Extract the (X, Y) coordinate from the center of the cell holding the provided text.  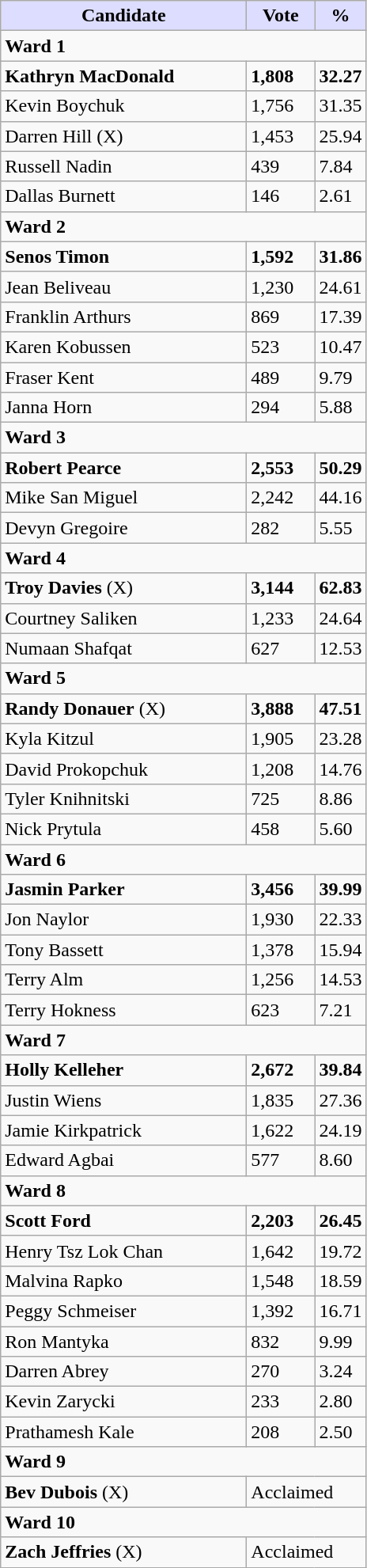
Jean Beliveau (123, 287)
294 (281, 408)
1,592 (281, 256)
Ward 10 (183, 1522)
32.27 (340, 76)
16.71 (340, 1311)
8.60 (340, 1160)
Devyn Gregoire (123, 528)
282 (281, 528)
439 (281, 166)
Courtney Saliken (123, 618)
Jamie Kirkpatrick (123, 1130)
1,453 (281, 136)
18.59 (340, 1281)
26.45 (340, 1221)
Prathamesh Kale (123, 1432)
Bev Dubois (X) (123, 1492)
577 (281, 1160)
Jasmin Parker (123, 890)
39.84 (340, 1070)
39.99 (340, 890)
50.29 (340, 468)
31.86 (340, 256)
7.21 (340, 1010)
Justin Wiens (123, 1100)
2,553 (281, 468)
% (340, 16)
208 (281, 1432)
Ward 2 (183, 226)
Troy Davies (X) (123, 588)
Janna Horn (123, 408)
Malvina Rapko (123, 1281)
Numaan Shafqat (123, 648)
5.55 (340, 528)
1,905 (281, 738)
23.28 (340, 738)
5.60 (340, 829)
24.19 (340, 1130)
2.61 (340, 196)
47.51 (340, 708)
1,233 (281, 618)
9.99 (340, 1342)
Robert Pearce (123, 468)
2,672 (281, 1070)
15.94 (340, 950)
25.94 (340, 136)
Kyla Kitzul (123, 738)
869 (281, 317)
3,144 (281, 588)
Karen Kobussen (123, 347)
1,256 (281, 980)
1,378 (281, 950)
Terry Hokness (123, 1010)
233 (281, 1402)
7.84 (340, 166)
Ward 3 (183, 438)
Peggy Schmeiser (123, 1311)
Ward 1 (183, 46)
627 (281, 648)
458 (281, 829)
1,622 (281, 1130)
5.88 (340, 408)
Ward 7 (183, 1040)
Franklin Arthurs (123, 317)
2,242 (281, 498)
Tyler Knihnitski (123, 799)
523 (281, 347)
10.47 (340, 347)
24.64 (340, 618)
3,888 (281, 708)
1,548 (281, 1281)
8.86 (340, 799)
1,756 (281, 106)
1,808 (281, 76)
146 (281, 196)
Darren Hill (X) (123, 136)
Senos Timon (123, 256)
1,930 (281, 920)
Mike San Miguel (123, 498)
17.39 (340, 317)
Edward Agbai (123, 1160)
22.33 (340, 920)
1,835 (281, 1100)
Ward 8 (183, 1190)
Vote (281, 16)
Kathryn MacDonald (123, 76)
1,230 (281, 287)
David Prokopchuk (123, 769)
12.53 (340, 648)
Candidate (123, 16)
Russell Nadin (123, 166)
3,456 (281, 890)
Ward 5 (183, 678)
489 (281, 378)
Dallas Burnett (123, 196)
2.80 (340, 1402)
14.76 (340, 769)
Henry Tsz Lok Chan (123, 1251)
Terry Alm (123, 980)
623 (281, 1010)
270 (281, 1372)
Nick Prytula (123, 829)
Scott Ford (123, 1221)
2.50 (340, 1432)
832 (281, 1342)
19.72 (340, 1251)
Ron Mantyka (123, 1342)
Darren Abrey (123, 1372)
44.16 (340, 498)
Randy Donauer (X) (123, 708)
Ward 6 (183, 859)
1,642 (281, 1251)
Fraser Kent (123, 378)
2,203 (281, 1221)
1,392 (281, 1311)
14.53 (340, 980)
27.36 (340, 1100)
31.35 (340, 106)
Kevin Boychuk (123, 106)
1,208 (281, 769)
Tony Bassett (123, 950)
Kevin Zarycki (123, 1402)
Jon Naylor (123, 920)
62.83 (340, 588)
24.61 (340, 287)
725 (281, 799)
9.79 (340, 378)
Ward 9 (183, 1462)
Holly Kelleher (123, 1070)
Zach Jeffries (X) (123, 1552)
Ward 4 (183, 558)
3.24 (340, 1372)
